Return [X, Y] of the center of cell containing provided text 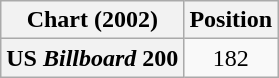
182 [231, 58]
US Billboard 200 [92, 58]
Position [231, 20]
Chart (2002) [92, 20]
